Return the (X, Y) coordinate for the center point of the cell that contains the specified text.  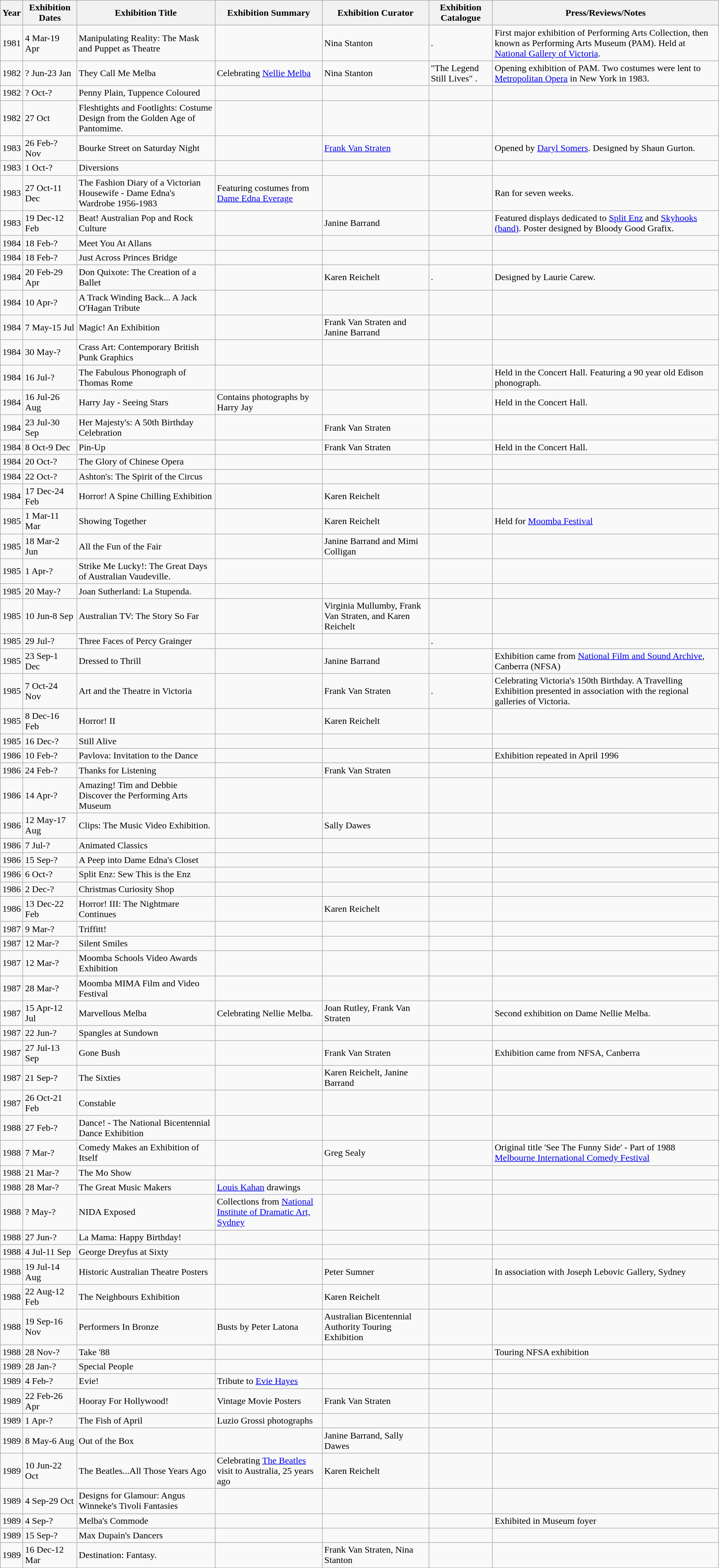
Greg Sealy (376, 1153)
26 Oct-21 Feb (50, 1103)
Louis Kahan drawings (269, 1187)
4 Jul-11 Sep (50, 1252)
The Fish of April (146, 1421)
17 Dec-24 Feb (50, 496)
Her Majesty's: A 50th Birthday Celebration (146, 427)
Original title 'See The Funny Side' - Part of 1988 Melbourne International Comedy Festival (605, 1153)
12 May-17 Aug (50, 825)
Beat! Australian Pop and Rock Culture (146, 223)
Janine Barrand and Mimi Colligan (376, 546)
18 Mar-2 Jun (50, 546)
7 Mar-? (50, 1153)
Horror! III: The Nightmare Continues (146, 909)
Horror! II (146, 722)
Pin-Up (146, 447)
Performers In Bronze (146, 1327)
First major exhibition of Performing Arts Collection, then known as Performing Arts Museum (PAM). Held at National Gallery of Victoria. (605, 43)
Frank Van Straten and Janine Barrand (376, 327)
8 Dec-16 Feb (50, 722)
10 Jun-8 Sep (50, 616)
27 Jul-13 Sep (50, 1053)
Comedy Makes an Exhibition of Itself (146, 1153)
4 Sep-29 Oct (50, 1501)
6 Oct-? (50, 874)
Designed by Laurie Carew. (605, 277)
29 Jul-? (50, 641)
Out of the Box (146, 1441)
7 Jul-? (50, 845)
A Peep into Dame Edna's Closet (146, 860)
Clips: The Music Video Exhibition. (146, 825)
Historic Australian Theatre Posters (146, 1272)
16 Jul-26 Aug (50, 403)
Celebrating Nellie Melba. (269, 1014)
Split Enz: Sew This is the Enz (146, 874)
? May-? (50, 1212)
Exhibition Dates (50, 13)
Strike Me Lucky!: The Great Days of Australian Vaudeville. (146, 571)
Dressed to Thrill (146, 661)
Vintage Movie Posters (269, 1401)
20 Oct-? (50, 462)
A Track Winding Back... A Jack O'Hagan Tribute (146, 302)
1 Oct-? (50, 168)
Touring NFSA exhibition (605, 1352)
Showing Together (146, 521)
"The Legend Still Lives" . (461, 73)
Moomba Schools Video Awards Exhibition (146, 963)
The Sixties (146, 1078)
The Fabulous Phonograph of Thomas Rome (146, 377)
Crass Art: Contemporary British Punk Graphics (146, 353)
26 Feb-? Nov (50, 148)
2 Dec-? (50, 889)
Horror! A Spine Chilling Exhibition (146, 496)
The Mo Show (146, 1173)
Peter Sumner (376, 1272)
Joan Sutherland: La Stupenda. (146, 591)
22 Feb-26 Apr (50, 1401)
Constable (146, 1103)
28 Nov-? (50, 1352)
27 Oct (50, 118)
4 Sep-? (50, 1521)
23 Jul-30 Sep (50, 427)
? Jun-23 Jan (50, 73)
Press/Reviews/Notes (605, 13)
The Fashion Diary of a Victorian Housewife - Dame Edna's Wardrobe 1956-1983 (146, 193)
Still Alive (146, 741)
20 May-? (50, 591)
Don Quixote: The Creation of a Ballet (146, 277)
Harry Jay - Seeing Stars (146, 403)
27 Jun-? (50, 1237)
Exhibition Summary (269, 13)
Celebrating Victoria's 150th Birthday. A Travelling Exhibition presented in association with the regional galleries of Victoria. (605, 691)
In association with Joseph Lebovic Gallery, Sydney (605, 1272)
Animated Classics (146, 845)
Ashton's: The Spirit of the Circus (146, 476)
They Call Me Melba (146, 73)
Held for Moomba Festival (605, 521)
Exhibition repeated in April 1996 (605, 756)
The Glory of Chinese Opera (146, 462)
? Oct-? (50, 93)
The Beatles...All Those Years Ago (146, 1471)
Opened by Daryl Somers. Designed by Shaun Gurton. (605, 148)
16 Dec-? (50, 741)
28 Jan-? (50, 1367)
Second exhibition on Dame Nellie Melba. (605, 1014)
Celebrating The Beatles visit to Australia, 25 years ago (269, 1471)
The Neighbours Exhibition (146, 1296)
10 Feb-? (50, 756)
30 May-? (50, 353)
Pavlova: Invitation to the Dance (146, 756)
Manipulating Reality: The Mask and Puppet as Theatre (146, 43)
Busts by Peter Latona (269, 1327)
10 Jun-22 Oct (50, 1471)
Diversions (146, 168)
4 Mar-19 Apr (50, 43)
Karen Reichelt, Janine Barrand (376, 1078)
All the Fun of the Fair (146, 546)
10 Apr-? (50, 302)
La Mama: Happy Birthday! (146, 1237)
Fleshtights and Footlights: Costume Design from the Golden Age of Pantomime. (146, 118)
Exhibited in Museum foyer (605, 1521)
Penny Plain, Tuppence Coloured (146, 93)
Contains photographs by Harry Jay (269, 403)
22 Aug-12 Feb (50, 1296)
27 Feb-? (50, 1128)
Thanks for Listening (146, 770)
Bourke Street on Saturday Night (146, 148)
Australian Bicentennial Authority Touring Exhibition (376, 1327)
14 Apr-? (50, 795)
Triffitt! (146, 929)
16 Dec-12 Mar (50, 1555)
The Great Music Makers (146, 1187)
13 Dec-22 Feb (50, 909)
Three Faces of Percy Grainger (146, 641)
Exhibition Curator (376, 13)
Max Dupain's Dancers (146, 1535)
1981 (12, 43)
4 Feb-? (50, 1381)
Luzio Grossi photographs (269, 1421)
Designs for Glamour: Angus Winneke's Tivoli Fantasies (146, 1501)
Moomba MIMA Film and Video Festival (146, 988)
27 Oct-11 Dec (50, 193)
Take '88 (146, 1352)
19 Sep-16 Nov (50, 1327)
Special People (146, 1367)
Opening exhibition of PAM. Two costumes were lent to Metropolitan Opera in New York in 1983. (605, 73)
22 Jun-? (50, 1033)
Evie! (146, 1381)
Sally Dawes (376, 825)
Joan Rutley, Frank Van Straten (376, 1014)
Spangles at Sundown (146, 1033)
Christmas Curiosity Shop (146, 889)
Magic! An Exhibition (146, 327)
15 Apr-12 Jul (50, 1014)
Featuring costumes from Dame Edna Everage (269, 193)
Destination: Fantasy. (146, 1555)
Just Across Princes Bridge (146, 257)
Featured displays dedicated to Split Enz and Skyhooks (band). Poster designed by Bloody Good Grafix. (605, 223)
7 Oct-24 Nov (50, 691)
Meet You At Allans (146, 243)
Ran for seven weeks. (605, 193)
Frank Van Straten, Nina Stanton (376, 1555)
George Dreyfus at Sixty (146, 1252)
22 Oct-? (50, 476)
Collections from National Institute of Dramatic Art, Sydney (269, 1212)
NIDA Exposed (146, 1212)
19 Dec-12 Feb (50, 223)
Gone Bush (146, 1053)
Melba's Commode (146, 1521)
Dance! - The National Bicentennial Dance Exhibition (146, 1128)
7 May-15 Jul (50, 327)
Amazing! Tim and Debbie Discover the Performing Arts Museum (146, 795)
Exhibition came from NFSA, Canberra (605, 1053)
Tribute to Evie Hayes (269, 1381)
Year (12, 13)
1 Mar-11 Mar (50, 521)
16 Jul-? (50, 377)
Held in the Concert Hall. Featuring a 90 year old Edison phonograph. (605, 377)
Exhibition Title (146, 13)
Exhibition Catalogue (461, 13)
Janine Barrand, Sally Dawes (376, 1441)
20 Feb-29 Apr (50, 277)
21 Sep-? (50, 1078)
Marvellous Melba (146, 1014)
19 Jul-14 Aug (50, 1272)
9 Mar-? (50, 929)
Celebrating Nellie Melba (269, 73)
21 Mar-? (50, 1173)
Virginia Mullumby, Frank Van Straten, and Karen Reichelt (376, 616)
23 Sep-1 Dec (50, 661)
Art and the Theatre in Victoria (146, 691)
Hooray For Hollywood! (146, 1401)
Exhibition came from National Film and Sound Archive, Canberra (NFSA) (605, 661)
8 May-6 Aug (50, 1441)
Australian TV: The Story So Far (146, 616)
8 Oct-9 Dec (50, 447)
24 Feb-? (50, 770)
Silent Smiles (146, 943)
